Provide the [X, Y] coordinate of the cell's center where the given text is located.  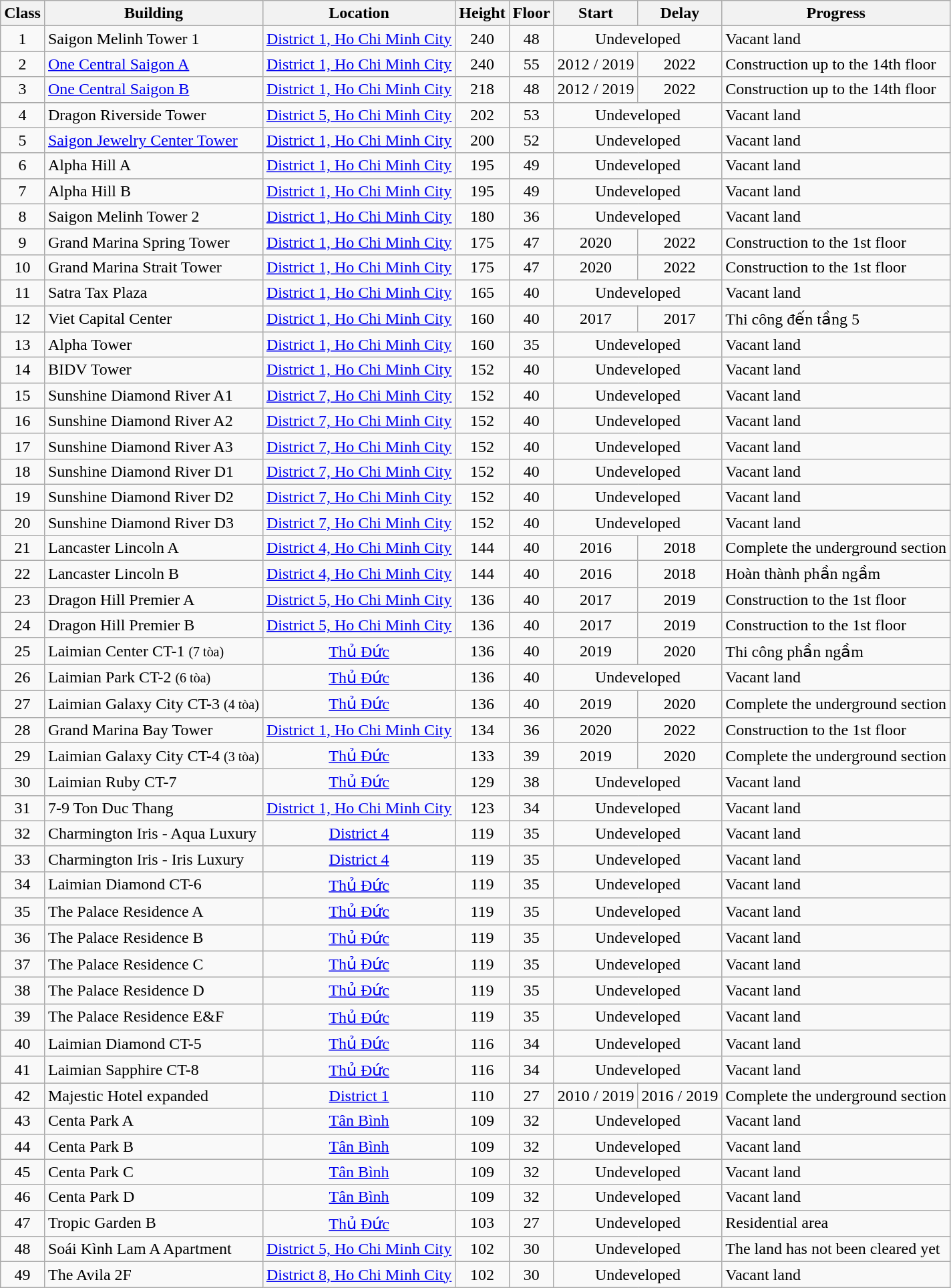
Sunshine Diamond River A2 [154, 421]
134 [482, 730]
165 [482, 292]
41 [23, 1070]
13 [23, 345]
46 [23, 1197]
4 [23, 115]
Charmington Iris - Iris Luxury [154, 859]
37 [23, 964]
Sunshine Diamond River A3 [154, 446]
11 [23, 292]
Laimian Center CT-1 (7 tòa) [154, 651]
7-9 Ton Duc Thang [154, 808]
24 [23, 625]
1 [23, 39]
Centa Park A [154, 1121]
Location [359, 13]
Grand Marina Bay Tower [154, 730]
Alpha Hill B [154, 191]
Majestic Hotel expanded [154, 1096]
Saigon Jewelry Center Tower [154, 140]
Alpha Tower [154, 345]
Floor [532, 13]
2010 / 2019 [596, 1096]
28 [23, 730]
2 [23, 64]
110 [482, 1096]
18 [23, 471]
16 [23, 421]
42 [23, 1096]
Centa Park C [154, 1172]
53 [532, 115]
Hoàn thành phần ngầm [836, 574]
29 [23, 756]
12 [23, 319]
The Palace Residence E&F [154, 1017]
20 [23, 523]
Satra Tax Plaza [154, 292]
10 [23, 267]
26 [23, 678]
Height [482, 13]
The Palace Residence D [154, 991]
Progress [836, 13]
Dragon Hill Premier A [154, 600]
15 [23, 395]
Laimian Galaxy City CT-3 (4 tòa) [154, 704]
6 [23, 166]
District 1 [359, 1096]
5 [23, 140]
Saigon Melinh Tower 1 [154, 39]
BIDV Tower [154, 370]
Residential area [836, 1223]
Laimian Diamond CT-6 [154, 885]
Class [23, 13]
One Central Saigon B [154, 89]
Laimian Sapphire CT-8 [154, 1070]
123 [482, 808]
Centa Park B [154, 1146]
Dragon Riverside Tower [154, 115]
Sunshine Diamond River D2 [154, 497]
Thi công phần ngầm [836, 651]
23 [23, 600]
52 [532, 140]
17 [23, 446]
8 [23, 216]
Dragon Hill Premier B [154, 625]
Laimian Galaxy City CT-4 (3 tòa) [154, 756]
Laimian Diamond CT-5 [154, 1044]
Sunshine Diamond River D1 [154, 471]
25 [23, 651]
7 [23, 191]
Laimian Ruby CT-7 [154, 783]
Alpha Hill A [154, 166]
District 8, Ho Chi Minh City [359, 1275]
19 [23, 497]
129 [482, 783]
Lancaster Lincoln A [154, 548]
Soái Kình Lam A Apartment [154, 1249]
31 [23, 808]
The Avila 2F [154, 1275]
One Central Saigon A [154, 64]
Viet Capital Center [154, 319]
45 [23, 1172]
133 [482, 756]
22 [23, 574]
202 [482, 115]
55 [532, 64]
Start [596, 13]
The Palace Residence C [154, 964]
Centa Park D [154, 1197]
Building [154, 13]
43 [23, 1121]
The Palace Residence B [154, 937]
14 [23, 370]
9 [23, 242]
Thi công đến tầng 5 [836, 319]
200 [482, 140]
180 [482, 216]
The land has not been cleared yet [836, 1249]
103 [482, 1223]
3 [23, 89]
Sunshine Diamond River A1 [154, 395]
33 [23, 859]
2016 / 2019 [680, 1096]
Grand Marina Spring Tower [154, 242]
Grand Marina Strait Tower [154, 267]
Sunshine Diamond River D3 [154, 523]
21 [23, 548]
The Palace Residence A [154, 911]
Charmington Iris - Aqua Luxury [154, 833]
Laimian Park CT-2 (6 tòa) [154, 678]
Delay [680, 13]
Tropic Garden B [154, 1223]
Lancaster Lincoln B [154, 574]
218 [482, 89]
Saigon Melinh Tower 2 [154, 216]
44 [23, 1146]
